Extract the (X, Y) coordinate from the center of the cell holding the provided text.  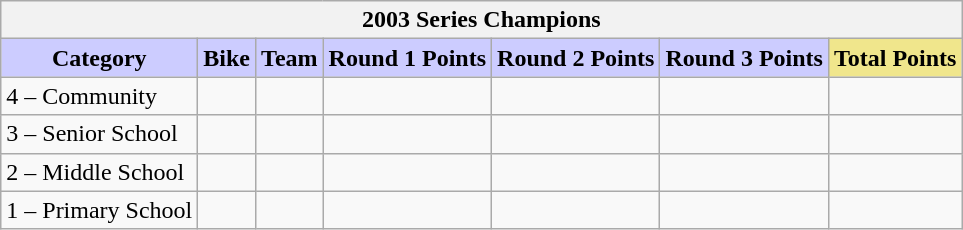
Round 1 Points (407, 58)
Round 2 Points (576, 58)
1 – Primary School (100, 210)
Total Points (895, 58)
Bike (227, 58)
4 – Community (100, 96)
3 – Senior School (100, 134)
Category (100, 58)
2 – Middle School (100, 172)
2003 Series Champions (482, 20)
Round 3 Points (744, 58)
Team (290, 58)
